Determine the [X, Y] coordinate at the center of the cell enclosing the given text.  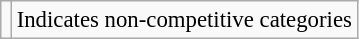
Indicates non-competitive categories [184, 20]
